Scan for the cell matching the given text and deliver its (X, Y) coordinate at center. 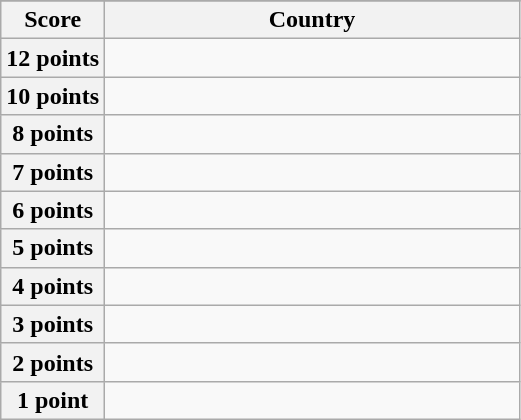
2 points (53, 362)
Score (53, 20)
3 points (53, 324)
1 point (53, 400)
12 points (53, 58)
7 points (53, 172)
5 points (53, 248)
6 points (53, 210)
4 points (53, 286)
Country (312, 20)
8 points (53, 134)
10 points (53, 96)
